Find where the given text appears and provide that cell's center as (X, Y) coordinate. 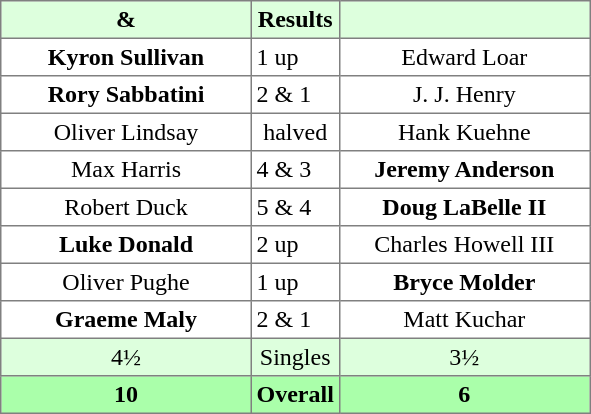
Doug LaBelle II (464, 207)
3½ (464, 357)
Max Harris (126, 170)
4½ (126, 357)
Graeme Maly (126, 320)
Matt Kuchar (464, 320)
6 (464, 395)
halved (295, 132)
J. J. Henry (464, 95)
Overall (295, 395)
Jeremy Anderson (464, 170)
Rory Sabbatini (126, 95)
Edward Loar (464, 57)
Robert Duck (126, 207)
Bryce Molder (464, 282)
Singles (295, 357)
4 & 3 (295, 170)
Hank Kuehne (464, 132)
10 (126, 395)
2 up (295, 245)
5 & 4 (295, 207)
Kyron Sullivan (126, 57)
& (126, 20)
Oliver Lindsay (126, 132)
Charles Howell III (464, 245)
Luke Donald (126, 245)
Oliver Pughe (126, 282)
Results (295, 20)
